Locate the cell with the specified text and output its (X, Y) center coordinate. 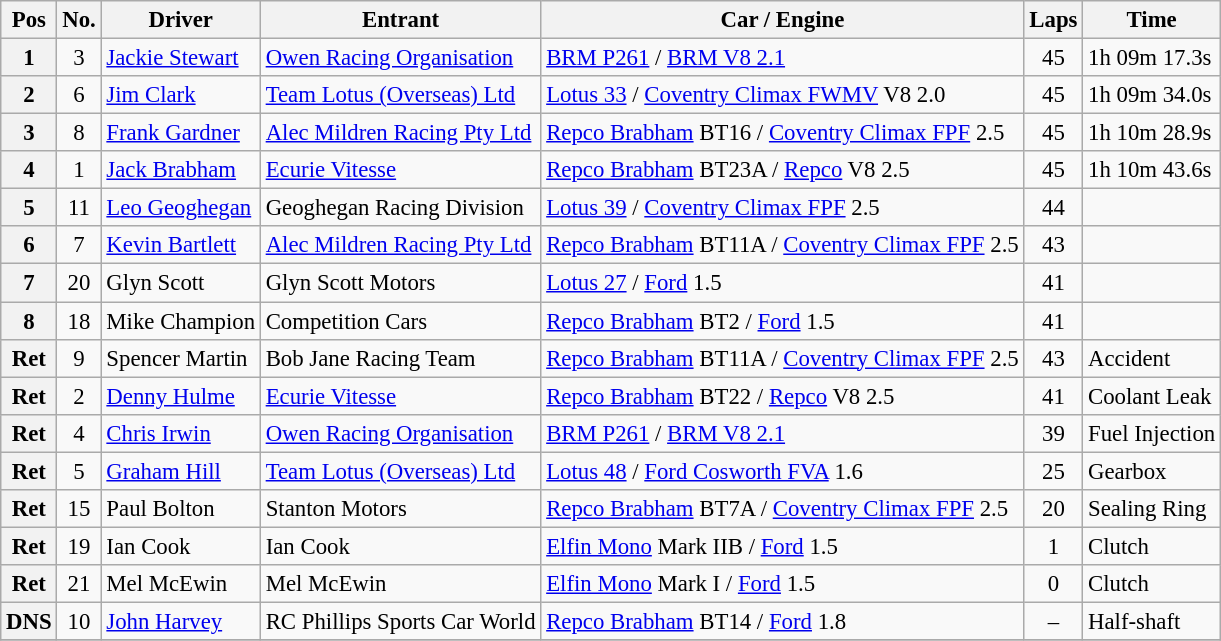
Jim Clark (180, 95)
Paul Bolton (180, 509)
1h 09m 17.3s (1152, 58)
Graham Hill (180, 471)
Repco Brabham BT2 / Ford 1.5 (782, 321)
Laps (1054, 20)
RC Phillips Sports Car World (400, 621)
Geoghegan Racing Division (400, 208)
Coolant Leak (1152, 396)
Lotus 48 / Ford Cosworth FVA 1.6 (782, 471)
Denny Hulme (180, 396)
Glyn Scott Motors (400, 283)
25 (1054, 471)
Bob Jane Racing Team (400, 358)
18 (79, 321)
Leo Geoghegan (180, 208)
19 (79, 546)
Elfin Mono Mark IIB / Ford 1.5 (782, 546)
Gearbox (1152, 471)
Chris Irwin (180, 433)
– (1054, 621)
Competition Cars (400, 321)
Car / Engine (782, 20)
Mike Champion (180, 321)
21 (79, 584)
44 (1054, 208)
Driver (180, 20)
Jack Brabham (180, 170)
Repco Brabham BT7A / Coventry Climax FPF 2.5 (782, 509)
Jackie Stewart (180, 58)
Glyn Scott (180, 283)
Kevin Bartlett (180, 245)
15 (79, 509)
39 (1054, 433)
1h 09m 34.0s (1152, 95)
Repco Brabham BT23A / Repco V8 2.5 (782, 170)
Fuel Injection (1152, 433)
Repco Brabham BT14 / Ford 1.8 (782, 621)
1h 10m 28.9s (1152, 133)
Pos (29, 20)
10 (79, 621)
Stanton Motors (400, 509)
Half-shaft (1152, 621)
Lotus 33 / Coventry Climax FWMV V8 2.0 (782, 95)
9 (79, 358)
Elfin Mono Mark I / Ford 1.5 (782, 584)
Entrant (400, 20)
Sealing Ring (1152, 509)
Repco Brabham BT16 / Coventry Climax FPF 2.5 (782, 133)
Time (1152, 20)
Spencer Martin (180, 358)
Frank Gardner (180, 133)
11 (79, 208)
No. (79, 20)
Accident (1152, 358)
1h 10m 43.6s (1152, 170)
0 (1054, 584)
John Harvey (180, 621)
Lotus 39 / Coventry Climax FPF 2.5 (782, 208)
Lotus 27 / Ford 1.5 (782, 283)
Repco Brabham BT22 / Repco V8 2.5 (782, 396)
DNS (29, 621)
